Find where the given text appears and provide that cell's center as (X, Y) coordinate. 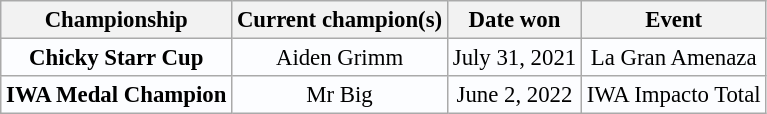
Date won (514, 20)
Aiden Grimm (340, 58)
Chicky Starr Cup (116, 58)
Mr Big (340, 95)
Event (673, 20)
July 31, 2021 (514, 58)
June 2, 2022 (514, 95)
La Gran Amenaza (673, 58)
IWA Impacto Total (673, 95)
Championship (116, 20)
Current champion(s) (340, 20)
IWA Medal Champion (116, 95)
